Search for the cell housing the specified text and yield its (X, Y) center coordinate. 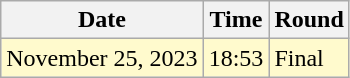
November 25, 2023 (102, 58)
18:53 (236, 58)
Date (102, 20)
Final (309, 58)
Time (236, 20)
Round (309, 20)
